For the text-containing cell, return its midpoint in (x, y) coordinate format. 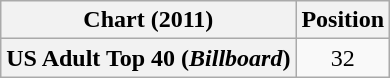
US Adult Top 40 (Billboard) (148, 58)
32 (343, 58)
Chart (2011) (148, 20)
Position (343, 20)
